From the cell containing the given text, extract its center point as (X, Y) coordinate. 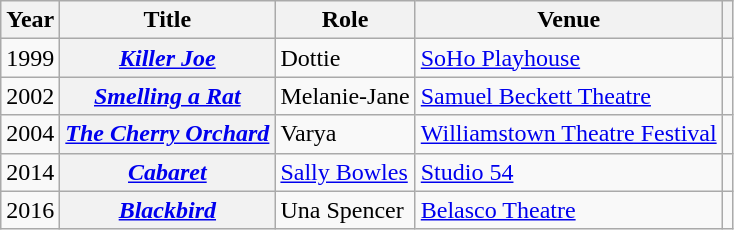
Cabaret (168, 172)
Melanie-Jane (345, 96)
Una Spencer (345, 210)
Venue (568, 20)
Sally Bowles (345, 172)
1999 (30, 58)
Killer Joe (168, 58)
2014 (30, 172)
Year (30, 20)
Belasco Theatre (568, 210)
The Cherry Orchard (168, 134)
Varya (345, 134)
Title (168, 20)
Studio 54 (568, 172)
Williamstown Theatre Festival (568, 134)
Samuel Beckett Theatre (568, 96)
2016 (30, 210)
Role (345, 20)
Smelling a Rat (168, 96)
2002 (30, 96)
SoHo Playhouse (568, 58)
2004 (30, 134)
Blackbird (168, 210)
Dottie (345, 58)
